From the cell containing the given text, extract its center point as [X, Y] coordinate. 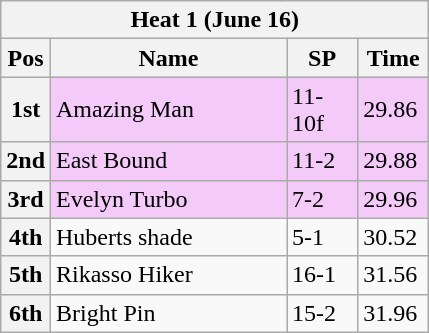
East Bound [169, 161]
6th [26, 313]
3rd [26, 199]
5-1 [322, 237]
31.96 [394, 313]
SP [322, 58]
29.88 [394, 161]
11-10f [322, 110]
Pos [26, 58]
Time [394, 58]
5th [26, 275]
Evelyn Turbo [169, 199]
Name [169, 58]
2nd [26, 161]
Bright Pin [169, 313]
11-2 [322, 161]
Heat 1 (June 16) [215, 20]
Rikasso Hiker [169, 275]
29.96 [394, 199]
31.56 [394, 275]
4th [26, 237]
Huberts shade [169, 237]
1st [26, 110]
7-2 [322, 199]
29.86 [394, 110]
Amazing Man [169, 110]
15-2 [322, 313]
30.52 [394, 237]
16-1 [322, 275]
